Output the [x, y] coordinate of the center of the cell containing the given text.  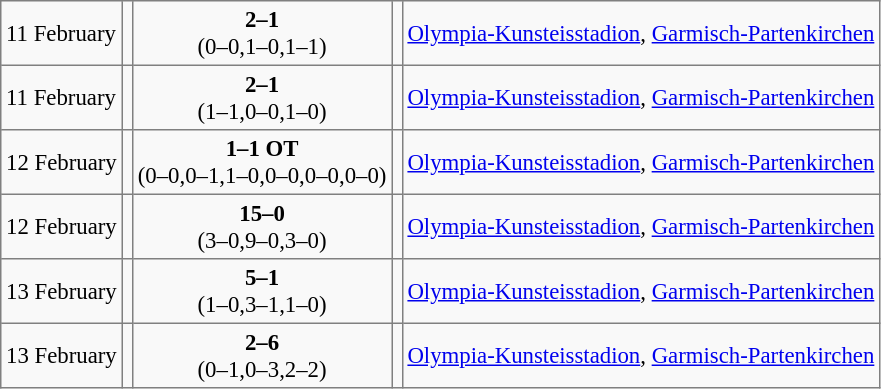
2–1(1–1,0–0,1–0) [262, 97]
15–0(3–0,9–0,3–0) [262, 226]
2–6(0–1,0–3,2–2) [262, 355]
1–1 OT(0–0,0–1,1–0,0–0,0–0,0–0) [262, 162]
5–1(1–0,3–1,1–0) [262, 291]
2–1(0–0,1–0,1–1) [262, 33]
